From the cell containing the given text, extract its center point as (x, y) coordinate. 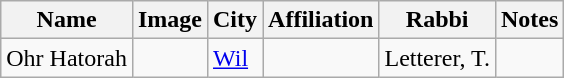
Image (170, 20)
City (234, 20)
Affiliation (321, 20)
Ohr Hatorah (67, 58)
Notes (529, 20)
Rabbi (437, 20)
Letterer, T. (437, 58)
Name (67, 20)
Wil (234, 58)
